Pinpoint the cell where the given text exists, returning its (x, y) midpoint coordinate. 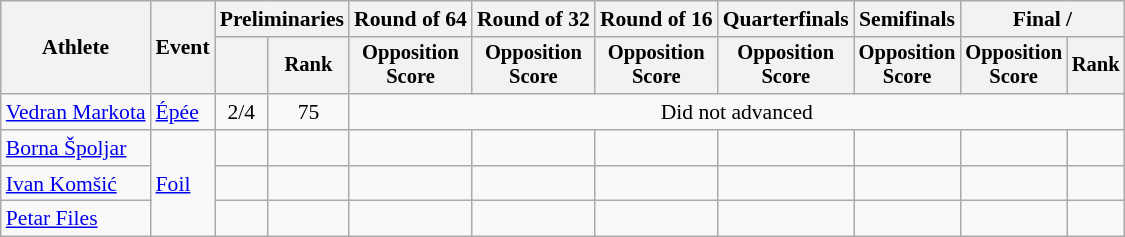
Preliminaries (282, 19)
Épée (183, 112)
Borna Špoljar (76, 148)
Did not advanced (736, 112)
Final / (1042, 19)
Round of 16 (656, 19)
Vedran Markota (76, 112)
Round of 32 (534, 19)
Quarterfinals (786, 19)
2/4 (242, 112)
Event (183, 48)
Athlete (76, 48)
Semifinals (908, 19)
75 (308, 112)
Foil (183, 184)
Petar Files (76, 219)
Ivan Komšić (76, 184)
Round of 64 (410, 19)
